Determine the [x, y] coordinate at the center of the cell enclosing the given text.  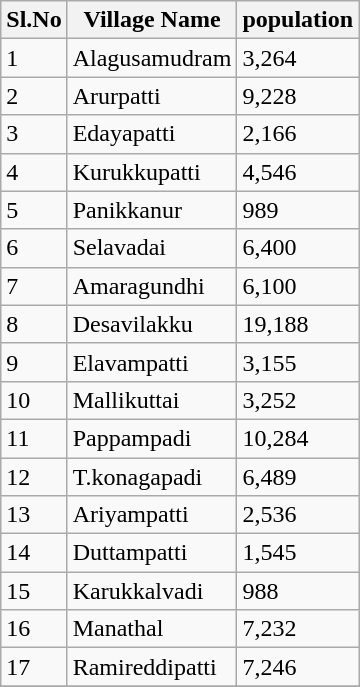
Sl.No [34, 20]
Mallikuttai [152, 400]
4 [34, 172]
15 [34, 591]
3 [34, 134]
6,100 [298, 286]
9,228 [298, 96]
16 [34, 629]
989 [298, 210]
988 [298, 591]
Desavilakku [152, 324]
1,545 [298, 553]
3,252 [298, 400]
Selavadai [152, 248]
7,232 [298, 629]
7 [34, 286]
10 [34, 400]
9 [34, 362]
Arurpatti [152, 96]
14 [34, 553]
Edayapatti [152, 134]
17 [34, 667]
Kurukkupatti [152, 172]
2,166 [298, 134]
3,155 [298, 362]
1 [34, 58]
Ramireddipatti [152, 667]
Alagusamudram [152, 58]
Karukkalvadi [152, 591]
5 [34, 210]
Panikkanur [152, 210]
2,536 [298, 515]
8 [34, 324]
13 [34, 515]
3,264 [298, 58]
6,400 [298, 248]
Amaragundhi [152, 286]
Manathal [152, 629]
Pappampadi [152, 438]
T.konagapadi [152, 477]
6,489 [298, 477]
19,188 [298, 324]
12 [34, 477]
2 [34, 96]
Ariyampatti [152, 515]
10,284 [298, 438]
4,546 [298, 172]
Elavampatti [152, 362]
6 [34, 248]
Duttampatti [152, 553]
11 [34, 438]
7,246 [298, 667]
population [298, 20]
Village Name [152, 20]
